Provide the [X, Y] coordinate of the cell's center where the given text is located.  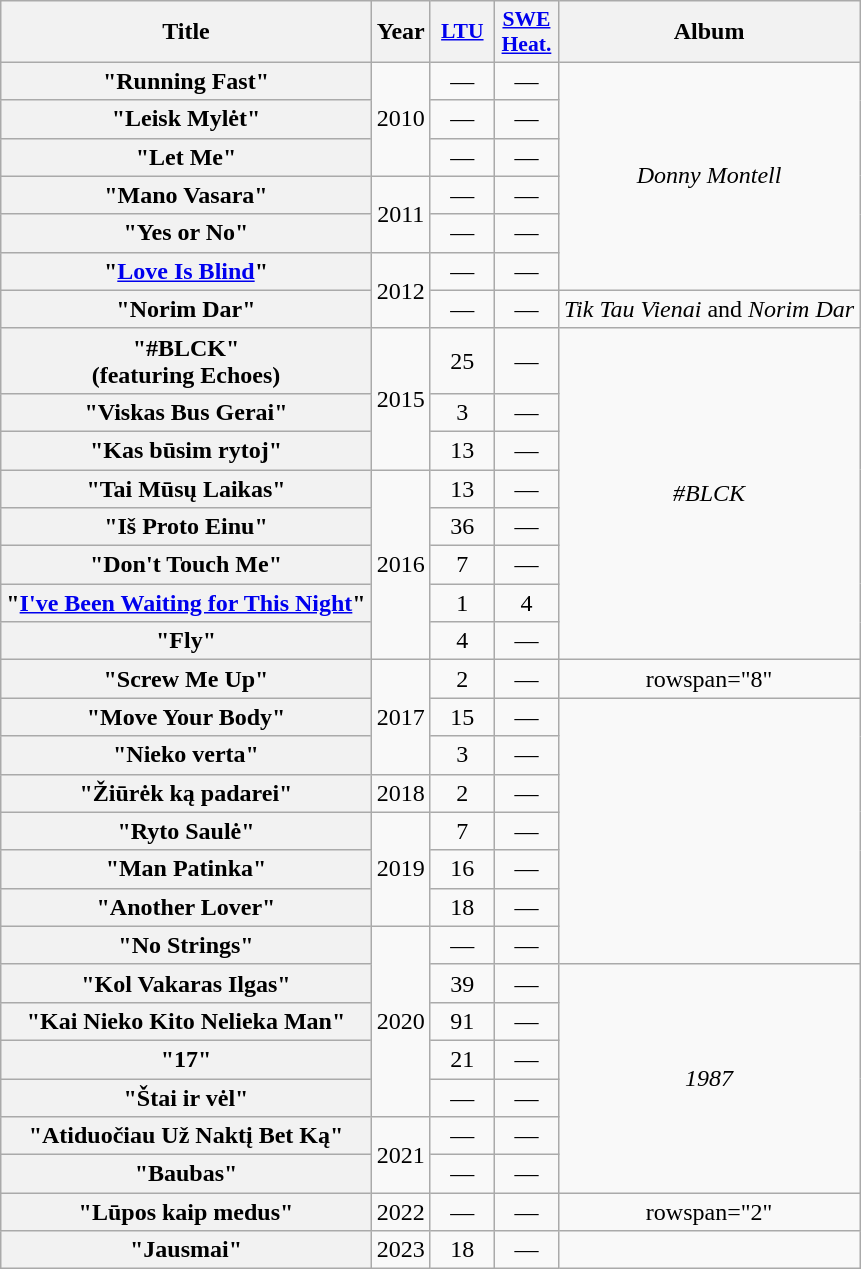
"Yes or No" [186, 233]
#BLCK [710, 494]
"Leisk Mylėt" [186, 119]
25 [462, 360]
1 [462, 603]
"Viskas Bus Gerai" [186, 412]
"I've Been Waiting for This Night" [186, 603]
"Move Your Body" [186, 717]
2015 [400, 398]
91 [462, 1021]
"Fly" [186, 641]
"Don't Touch Me" [186, 565]
2010 [400, 119]
Tik Tau Vienai and Norim Dar [710, 309]
"17" [186, 1059]
"Running Fast" [186, 81]
36 [462, 527]
Year [400, 32]
"Lūpos kaip medus" [186, 1212]
SWE Heat. [526, 32]
rowspan="2" [710, 1212]
"Screw Me Up" [186, 679]
21 [462, 1059]
2021 [400, 1155]
"#BLCK"(featuring Echoes) [186, 360]
rowspan="8" [710, 679]
"Another Lover" [186, 907]
"Mano Vasara" [186, 195]
"Ryto Saulė" [186, 831]
Title [186, 32]
"Iš Proto Einu" [186, 527]
2016 [400, 565]
15 [462, 717]
LTU [462, 32]
"Man Patinka" [186, 869]
"Let Me" [186, 157]
2018 [400, 793]
Donny Montell [710, 176]
"Norim Dar" [186, 309]
2011 [400, 214]
"No Strings" [186, 945]
"Tai Mūsų Laikas" [186, 489]
2023 [400, 1250]
39 [462, 983]
2020 [400, 1021]
"Štai ir vėl" [186, 1097]
"Kas būsim rytoj" [186, 450]
"Nieko verta" [186, 755]
"Kol Vakaras Ilgas" [186, 983]
"Jausmai" [186, 1250]
1987 [710, 1078]
"Kai Nieko Kito Nelieka Man" [186, 1021]
2022 [400, 1212]
"Baubas" [186, 1174]
16 [462, 869]
"Atiduočiau Už Naktį Bet Ką" [186, 1136]
Album [710, 32]
2017 [400, 717]
2012 [400, 290]
"Love Is Blind" [186, 271]
2019 [400, 869]
"Žiūrėk ką padarei" [186, 793]
